For the text-containing cell, return its midpoint in [X, Y] coordinate format. 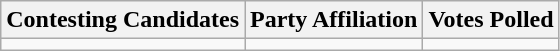
Party Affiliation [334, 20]
Votes Polled [491, 20]
Contesting Candidates [123, 20]
